Determine the (X, Y) coordinate at the center of the cell enclosing the given text.  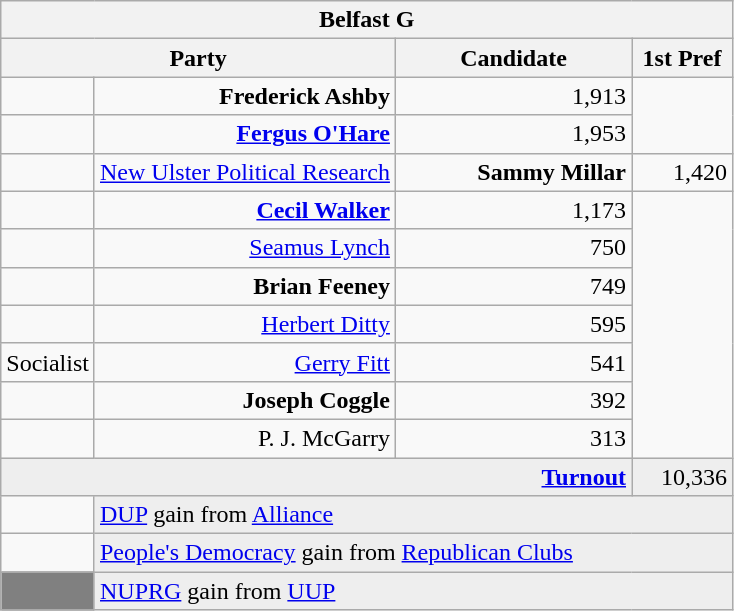
1,913 (513, 96)
750 (513, 248)
P. J. McGarry (244, 438)
Belfast G (367, 20)
10,336 (682, 477)
Party (198, 58)
Gerry Fitt (244, 362)
1,953 (513, 134)
Cecil Walker (244, 210)
People's Democracy gain from Republican Clubs (413, 553)
NUPRG gain from UUP (413, 591)
749 (513, 286)
Sammy Millar (513, 172)
1st Pref (682, 58)
Turnout (316, 477)
Joseph Coggle (244, 400)
DUP gain from Alliance (413, 515)
541 (513, 362)
Brian Feeney (244, 286)
Herbert Ditty (244, 324)
595 (513, 324)
Fergus O'Hare (244, 134)
New Ulster Political Research (244, 172)
392 (513, 400)
Socialist (48, 362)
1,420 (682, 172)
Frederick Ashby (244, 96)
313 (513, 438)
Candidate (513, 58)
Seamus Lynch (244, 248)
1,173 (513, 210)
